Scan for the cell matching the given text and deliver its [x, y] coordinate at center. 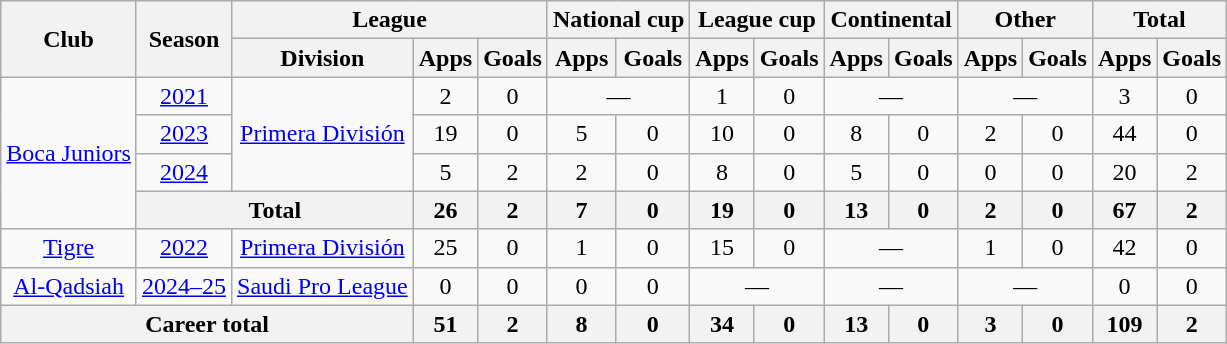
Other [1025, 20]
Al-Qadsiah [69, 286]
2023 [184, 134]
Saudi Pro League [323, 286]
25 [445, 248]
Continental [891, 20]
44 [1124, 134]
67 [1124, 210]
51 [445, 324]
15 [722, 248]
7 [581, 210]
National cup [618, 20]
Club [69, 39]
Boca Juniors [69, 153]
Career total [207, 324]
Division [323, 58]
Season [184, 39]
2024–25 [184, 286]
League cup [757, 20]
26 [445, 210]
Tigre [69, 248]
2021 [184, 96]
34 [722, 324]
League [390, 20]
42 [1124, 248]
10 [722, 134]
2024 [184, 172]
109 [1124, 324]
20 [1124, 172]
2022 [184, 248]
